Detect which cell encompasses the target text, then output its (x, y) center coordinate. 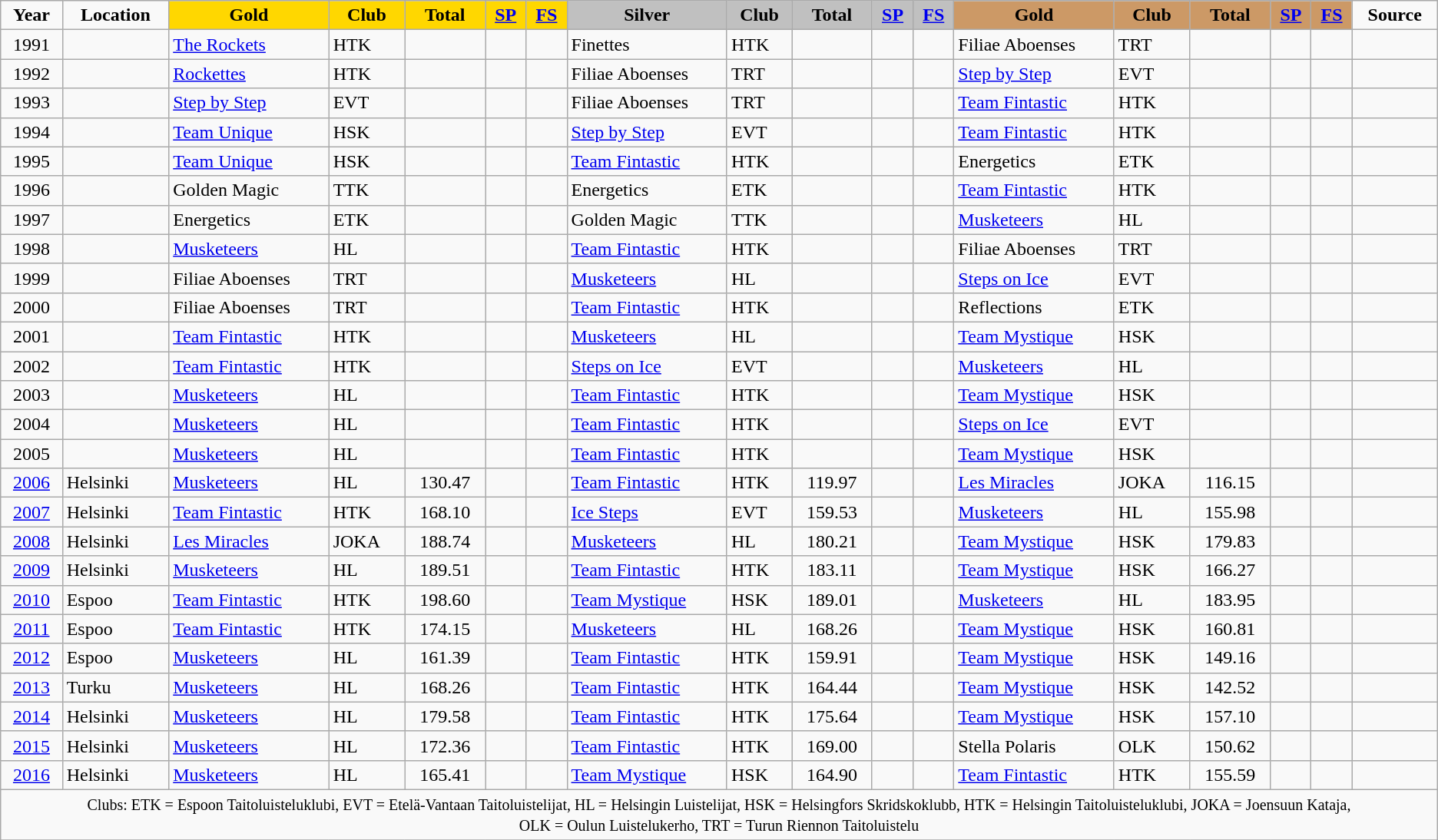
119.97 (833, 483)
116.15 (1231, 483)
Turku (115, 687)
159.53 (833, 512)
2003 (31, 395)
2009 (31, 570)
1992 (31, 74)
Silver (647, 15)
2006 (31, 483)
188.74 (446, 541)
Stella Polaris (1034, 746)
155.59 (1231, 775)
Finettes (647, 45)
OLK (1152, 746)
189.01 (833, 600)
1995 (31, 161)
2008 (31, 541)
189.51 (446, 570)
159.91 (833, 658)
180.21 (833, 541)
198.60 (446, 600)
2013 (31, 687)
2004 (31, 425)
179.83 (1231, 541)
179.58 (446, 716)
1998 (31, 249)
1993 (31, 103)
149.16 (1231, 658)
Reflections (1034, 307)
155.98 (1231, 512)
2005 (31, 454)
172.36 (446, 746)
1999 (31, 278)
165.41 (446, 775)
1997 (31, 220)
166.27 (1231, 570)
183.11 (833, 570)
2011 (31, 629)
2012 (31, 658)
Source (1395, 15)
2000 (31, 307)
2007 (31, 512)
2001 (31, 336)
Rockettes (249, 74)
2014 (31, 716)
2015 (31, 746)
169.00 (833, 746)
142.52 (1231, 687)
Location (115, 15)
168.10 (446, 512)
161.39 (446, 658)
174.15 (446, 629)
130.47 (446, 483)
164.44 (833, 687)
1991 (31, 45)
157.10 (1231, 716)
2016 (31, 775)
183.95 (1231, 600)
Year (31, 15)
Ice Steps (647, 512)
160.81 (1231, 629)
1994 (31, 132)
175.64 (833, 716)
164.90 (833, 775)
2002 (31, 366)
150.62 (1231, 746)
2010 (31, 600)
1996 (31, 190)
The Rockets (249, 45)
